Return the [X, Y] coordinate for the center point of the cell that contains the specified text.  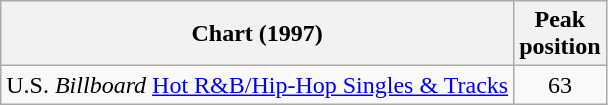
U.S. Billboard Hot R&B/Hip-Hop Singles & Tracks [258, 85]
63 [560, 85]
Chart (1997) [258, 34]
Peakposition [560, 34]
